From the cell containing the given text, extract its center point as [X, Y] coordinate. 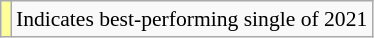
Indicates best-performing single of 2021 [192, 19]
